Search for the cell housing the specified text and yield its [x, y] center coordinate. 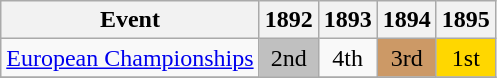
3rd [406, 58]
1st [466, 58]
1892 [288, 20]
2nd [288, 58]
4th [348, 58]
Event [130, 20]
1894 [406, 20]
1893 [348, 20]
1895 [466, 20]
European Championships [130, 58]
